From the cell containing the given text, extract its center point as (X, Y) coordinate. 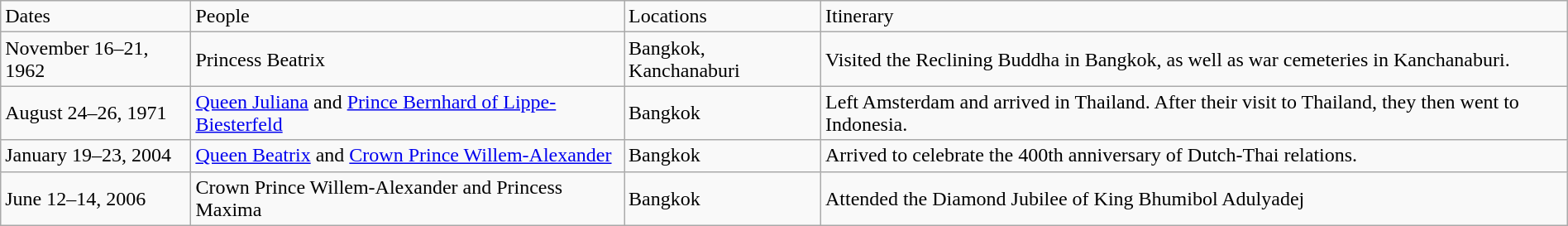
Visited the Reclining Buddha in Bangkok, as well as war cemeteries in Kanchanaburi. (1194, 60)
Dates (96, 17)
People (408, 17)
Itinerary (1194, 17)
Queen Beatrix and Crown Prince Willem-Alexander (408, 156)
November 16–21, 1962 (96, 60)
August 24–26, 1971 (96, 113)
Crown Prince Willem-Alexander and Princess Maxima (408, 199)
Locations (723, 17)
January 19–23, 2004 (96, 156)
Princess Beatrix (408, 60)
Bangkok, Kanchanaburi (723, 60)
June 12–14, 2006 (96, 199)
Queen Juliana and Prince Bernhard of Lippe-Biesterfeld (408, 113)
Left Amsterdam and arrived in Thailand. After their visit to Thailand, they then went to Indonesia. (1194, 113)
Attended the Diamond Jubilee of King Bhumibol Adulyadej (1194, 199)
Arrived to celebrate the 400th anniversary of Dutch-Thai relations. (1194, 156)
